Capture the cell that displays the provided text and extract its [x, y] central coordinate. 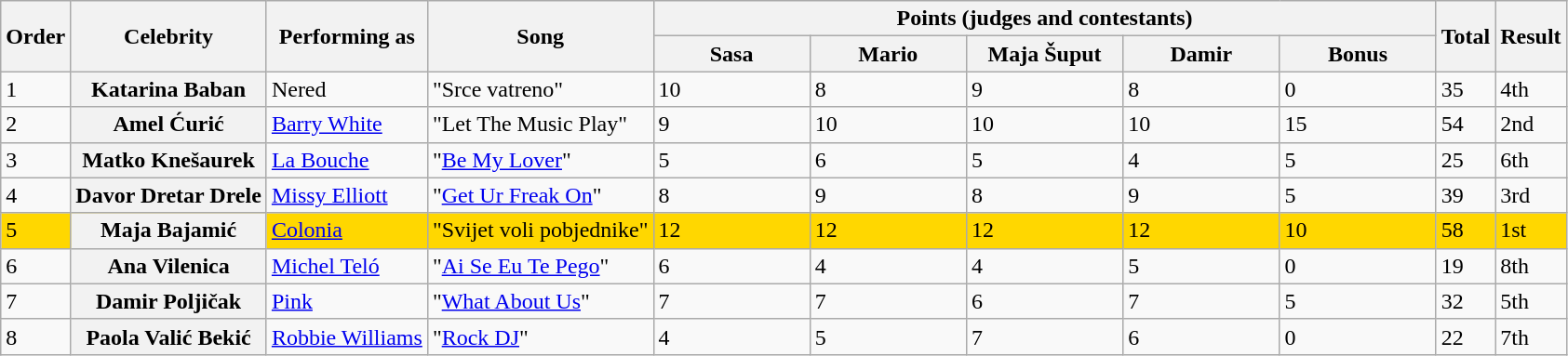
La Bouche [346, 160]
Barry White [346, 125]
19 [1466, 266]
6th [1531, 160]
Total [1466, 36]
3rd [1531, 195]
Mario [888, 54]
39 [1466, 195]
Ana Vilenica [169, 266]
Damir [1201, 54]
Damir Poljičak [169, 301]
1 [35, 89]
54 [1466, 125]
"Get Ur Freak On" [540, 195]
Sasa [731, 54]
Maja Šuput [1044, 54]
Paola Valić Bekić [169, 336]
"Srce vatreno" [540, 89]
35 [1466, 89]
32 [1466, 301]
Pink [346, 301]
"Svijet voli pobjednike" [540, 231]
Celebrity [169, 36]
22 [1466, 336]
3 [35, 160]
Michel Teló [346, 266]
Robbie Williams [346, 336]
Matko Knešaurek [169, 160]
"Let The Music Play" [540, 125]
Amel Ćurić [169, 125]
8th [1531, 266]
"Rock DJ" [540, 336]
"What About Us" [540, 301]
Bonus [1358, 54]
58 [1466, 231]
2 [35, 125]
Davor Dretar Drele [169, 195]
Nered [346, 89]
Maja Bajamić [169, 231]
Points (judges and contestants) [1044, 19]
Katarina Baban [169, 89]
"Be My Lover" [540, 160]
Result [1531, 36]
1st [1531, 231]
"Ai Se Eu Te Pego" [540, 266]
Colonia [346, 231]
4th [1531, 89]
7th [1531, 336]
Song [540, 36]
Missy Elliott [346, 195]
Performing as [346, 36]
2nd [1531, 125]
25 [1466, 160]
15 [1358, 125]
5th [1531, 301]
Order [35, 36]
